Output the (x, y) coordinate of the center of the cell containing the given text.  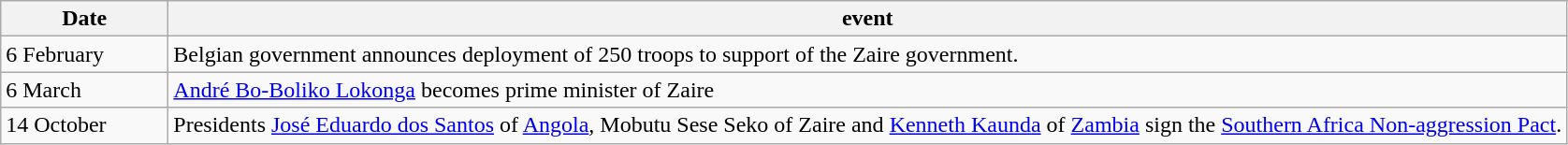
14 October (84, 125)
Presidents José Eduardo dos Santos of Angola, Mobutu Sese Seko of Zaire and Kenneth Kaunda of Zambia sign the Southern Africa Non-aggression Pact. (868, 125)
Date (84, 19)
event (868, 19)
André Bo-Boliko Lokonga becomes prime minister of Zaire (868, 90)
Belgian government announces deployment of 250 troops to support of the Zaire government. (868, 54)
6 March (84, 90)
6 February (84, 54)
